Find where the given text appears and provide that cell's center as (x, y) coordinate. 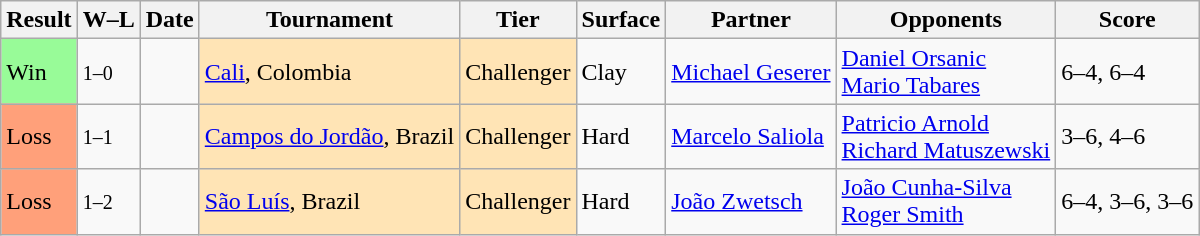
Cali, Colombia (329, 72)
Campos do Jordão, Brazil (329, 136)
Opponents (946, 20)
W–L (108, 20)
Clay (621, 72)
Daniel Orsanic Mario Tabares (946, 72)
João Zwetsch (751, 202)
São Luís, Brazil (329, 202)
Score (1128, 20)
Surface (621, 20)
Patricio Arnold Richard Matuszewski (946, 136)
6–4, 6–4 (1128, 72)
1–0 (108, 72)
Tier (518, 20)
1–1 (108, 136)
Date (170, 20)
Tournament (329, 20)
Result (39, 20)
João Cunha-Silva Roger Smith (946, 202)
6–4, 3–6, 3–6 (1128, 202)
Michael Geserer (751, 72)
Partner (751, 20)
Marcelo Saliola (751, 136)
3–6, 4–6 (1128, 136)
1–2 (108, 202)
Win (39, 72)
